Detect which cell encompasses the target text, then output its [X, Y] center coordinate. 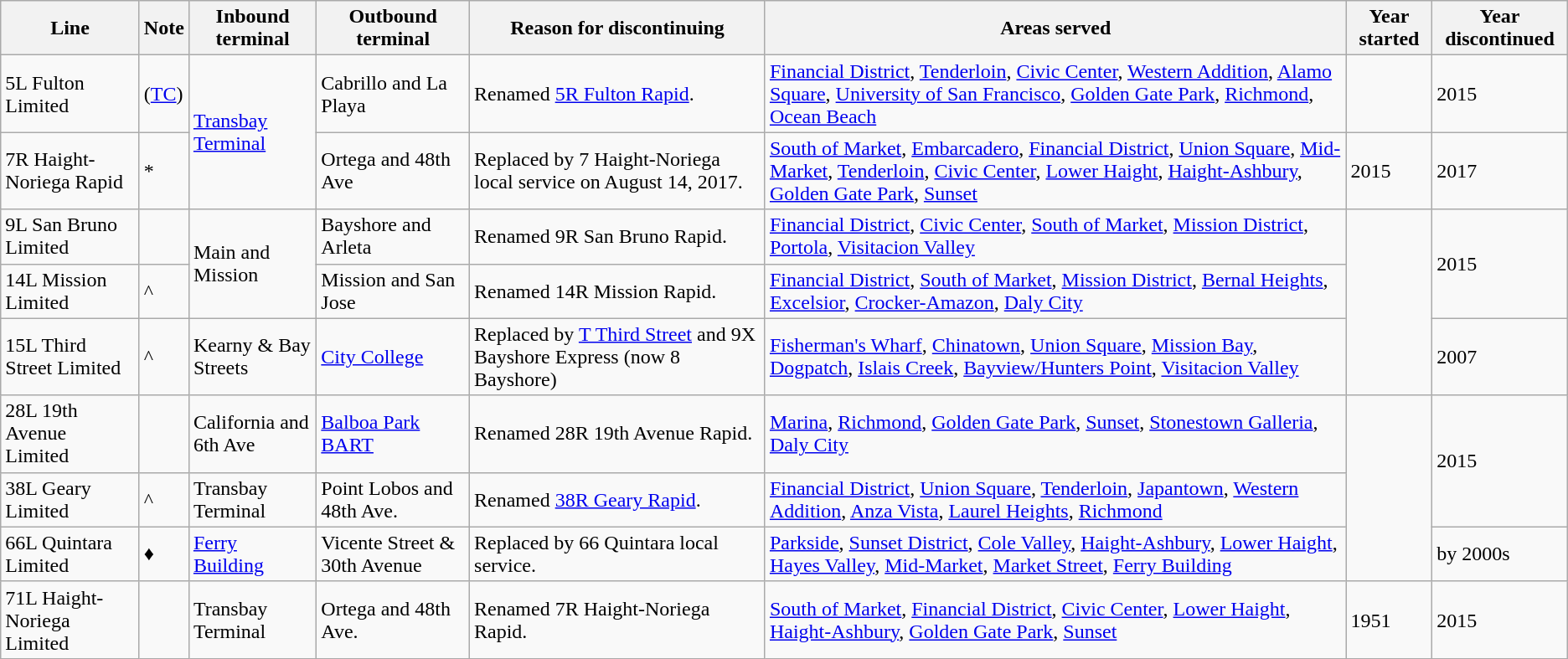
5L Fulton Limited [70, 94]
City College [394, 357]
Year discontinued [1500, 28]
Financial District, Civic Center, South of Market, Mission District, Portola, Visitacion Valley [1055, 236]
Areas served [1055, 28]
Kearny & Bay Streets [252, 357]
Financial District, South of Market, Mission District, Bernal Heights, Excelsior, Crocker-Amazon, Daly City [1055, 291]
Line [70, 28]
Renamed 7R Haight-Noriega Rapid. [618, 620]
7R Haight-Noriega Rapid [70, 171]
38L Geary Limited [70, 499]
Financial District, Tenderloin, Civic Center, Western Addition, Alamo Square, University of San Francisco, Golden Gate Park, Richmond, Ocean Beach [1055, 94]
Parkside, Sunset District, Cole Valley, Haight-Ashbury, Lower Haight, Hayes Valley, Mid-Market, Market Street, Ferry Building [1055, 554]
28L 19th Avenue Limited [70, 434]
(TC) [164, 94]
15L Third Street Limited [70, 357]
2017 [1500, 171]
Note [164, 28]
Renamed 14R Mission Rapid. [618, 291]
Cabrillo and La Playa [394, 94]
Renamed 38R Geary Rapid. [618, 499]
South of Market, Financial District, Civic Center, Lower Haight, Haight-Ashbury, Golden Gate Park, Sunset [1055, 620]
Reason for discontinuing [618, 28]
Renamed 28R 19th Avenue Rapid. [618, 434]
Financial District, Union Square, Tenderloin, Japantown, Western Addition, Anza Vista, Laurel Heights, Richmond [1055, 499]
Replaced by 7 Haight-Noriega local service on August 14, 2017. [618, 171]
71L Haight-Noriega Limited [70, 620]
Main and Mission [252, 264]
California and 6th Ave [252, 434]
Mission and San Jose [394, 291]
Renamed 9R San Bruno Rapid. [618, 236]
Renamed 5R Fulton Rapid. [618, 94]
Bayshore and Arleta [394, 236]
Ortega and 48th Ave [394, 171]
Point Lobos and 48th Ave. [394, 499]
* [164, 171]
9L San Bruno Limited [70, 236]
Replaced by T Third Street and 9X Bayshore Express (now 8 Bayshore) [618, 357]
by 2000s [1500, 554]
Marina, Richmond, Golden Gate Park, Sunset, Stonestown Galleria, Daly City [1055, 434]
Inbound terminal [252, 28]
Fisherman's Wharf, Chinatown, Union Square, Mission Bay, Dogpatch, Islais Creek, Bayview/Hunters Point, Visitacion Valley [1055, 357]
1951 [1389, 620]
Ferry Building [252, 554]
14L Mission Limited [70, 291]
Ortega and 48th Ave. [394, 620]
♦ [164, 554]
66L Quintara Limited [70, 554]
Balboa Park BART [394, 434]
2007 [1500, 357]
Vicente Street & 30th Avenue [394, 554]
Replaced by 66 Quintara local service. [618, 554]
Year started [1389, 28]
Outbound terminal [394, 28]
